Determine the [X, Y] coordinate at the center of the cell enclosing the given text.  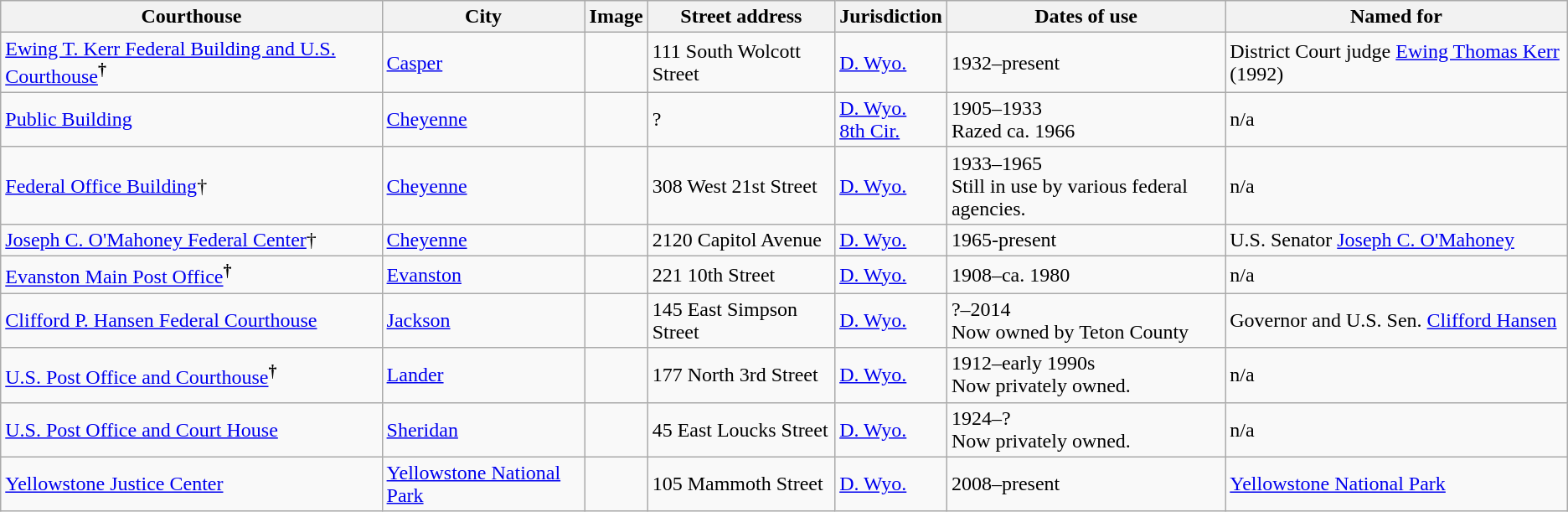
Jackson [483, 320]
U.S. Senator Joseph C. O'Mahoney [1396, 240]
Dates of use [1086, 17]
1908–ca. 1980 [1086, 275]
U.S. Post Office and Courthouse† [191, 375]
1924–?Now privately owned. [1086, 429]
Public Building [191, 119]
U.S. Post Office and Court House [191, 429]
? [741, 119]
Jurisdiction [891, 17]
Named for [1396, 17]
Evanston Main Post Office† [191, 275]
Governor and U.S. Sen. Clifford Hansen [1396, 320]
221 10th Street [741, 275]
2008–present [1086, 484]
45 East Loucks Street [741, 429]
D. Wyo.8th Cir. [891, 119]
308 West 21st Street [741, 185]
177 North 3rd Street [741, 375]
Courthouse [191, 17]
1932–present [1086, 63]
Federal Office Building† [191, 185]
1933–1965Still in use by various federal agencies. [1086, 185]
Lander [483, 375]
111 South Wolcott Street [741, 63]
Street address [741, 17]
1912–early 1990sNow privately owned. [1086, 375]
Sheridan [483, 429]
Clifford P. Hansen Federal Courthouse [191, 320]
Casper [483, 63]
1905–1933Razed ca. 1966 [1086, 119]
1965-present [1086, 240]
2120 Capitol Avenue [741, 240]
Ewing T. Kerr Federal Building and U.S. Courthouse† [191, 63]
District Court judge Ewing Thomas Kerr (1992) [1396, 63]
Image [616, 17]
105 Mammoth Street [741, 484]
Evanston [483, 275]
City [483, 17]
Joseph C. O'Mahoney Federal Center† [191, 240]
?–2014Now owned by Teton County [1086, 320]
145 East Simpson Street [741, 320]
Yellowstone Justice Center [191, 484]
